Identify which cell holds the provided text, then report its (X, Y) central coordinate. 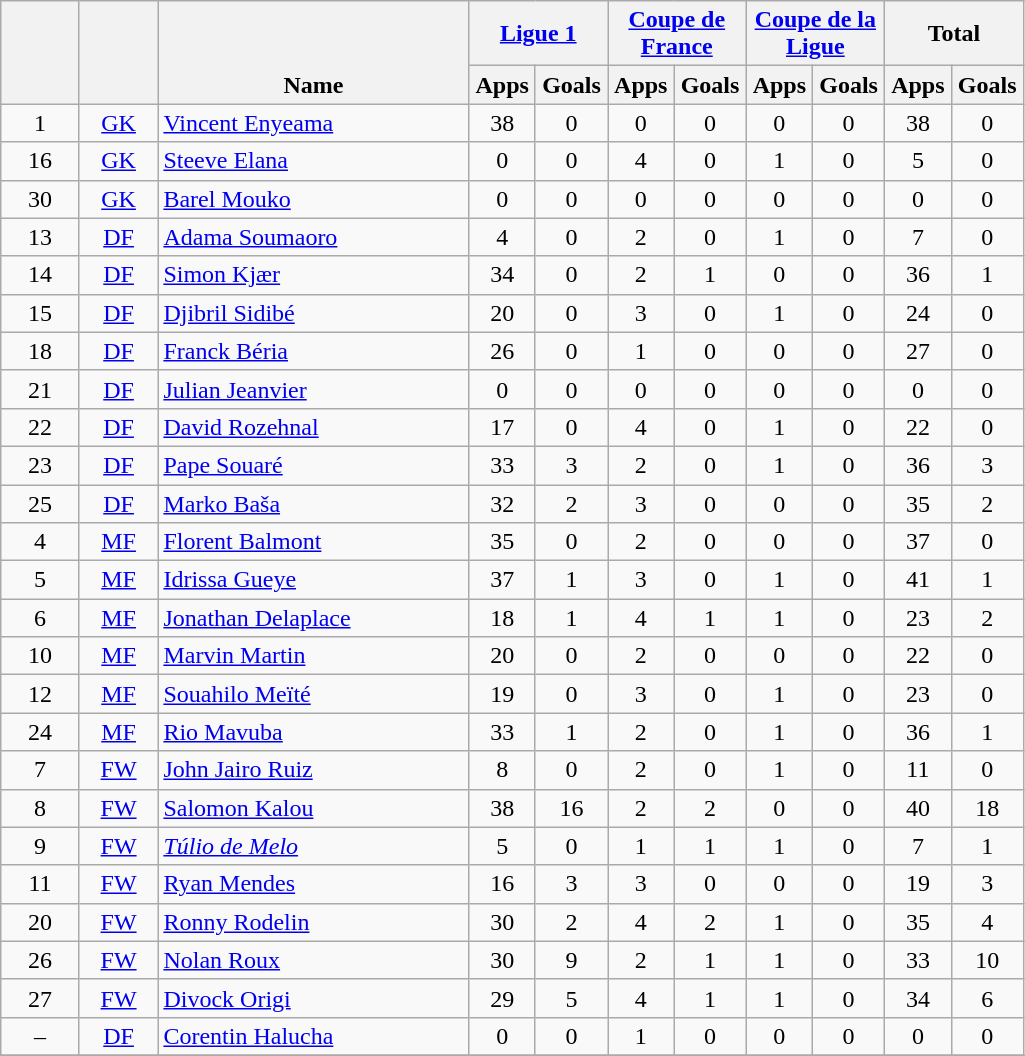
Ligue 1 (538, 34)
13 (40, 237)
29 (502, 998)
Julian Jeanvier (314, 389)
Túlio de Melo (314, 846)
32 (502, 503)
Ryan Mendes (314, 884)
Djibril Sidibé (314, 313)
Vincent Enyeama (314, 123)
Marvin Martin (314, 656)
Jonathan Delaplace (314, 618)
Steeve Elana (314, 161)
40 (918, 808)
Ronny Rodelin (314, 922)
Barel Mouko (314, 199)
David Rozehnal (314, 427)
Corentin Halucha (314, 1036)
12 (40, 694)
15 (40, 313)
Coupe de la Ligue (816, 34)
Simon Kjær (314, 275)
14 (40, 275)
Salomon Kalou (314, 808)
Rio Mavuba (314, 732)
Adama Soumaoro (314, 237)
Franck Béria (314, 351)
17 (502, 427)
Coupe de France (678, 34)
41 (918, 580)
21 (40, 389)
Souahilo Meïté (314, 694)
– (40, 1036)
Divock Origi (314, 998)
Florent Balmont (314, 542)
Pape Souaré (314, 465)
Nolan Roux (314, 960)
Marko Baša (314, 503)
25 (40, 503)
Idrissa Gueye (314, 580)
Total (954, 34)
John Jairo Ruiz (314, 770)
Name (314, 52)
